Find where the given text appears and provide that cell's center as [x, y] coordinate. 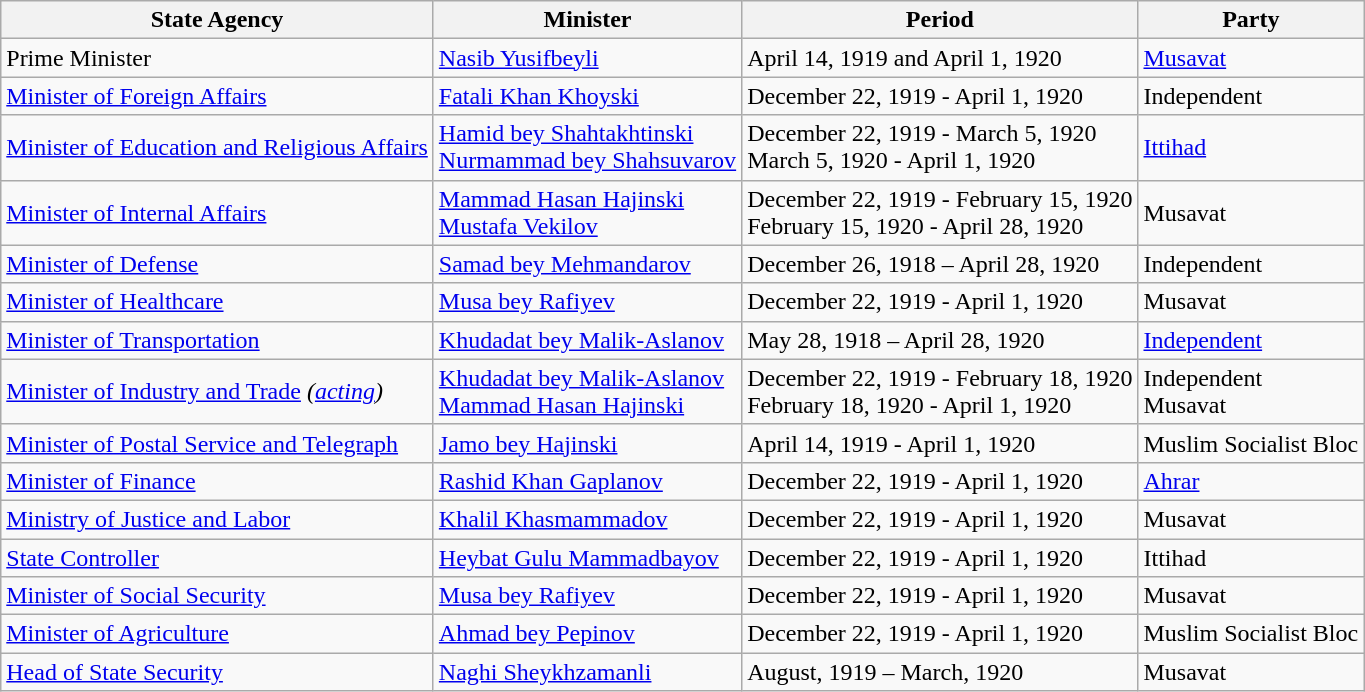
April 14, 1919 and April 1, 1920 [940, 58]
May 28, 1918 – April 28, 1920 [940, 340]
Ahrar [1251, 481]
Nasib Yusifbeyli [587, 58]
Party [1251, 20]
Minister of Internal Affairs [218, 212]
Minister of Postal Service and Telegraph [218, 443]
Minister of Agriculture [218, 634]
April 14, 1919 - April 1, 1920 [940, 443]
Minister of Education and Religious Affairs [218, 148]
Fatali Khan Khoyski [587, 96]
Minister [587, 20]
Mammad Hasan HajinskiMustafa Vekilov [587, 212]
Khudadat bey Malik-AslanovMammad Hasan Hajinski [587, 392]
Period [940, 20]
Rashid Khan Gaplanov [587, 481]
State Agency [218, 20]
August, 1919 – March, 1920 [940, 672]
Minister of Social Security [218, 596]
IndependentMusavat [1251, 392]
Minister of Finance [218, 481]
Jamo bey Hajinski [587, 443]
December 22, 1919 - March 5, 1920March 5, 1920 - April 1, 1920 [940, 148]
Minister of Transportation [218, 340]
Hamid bey ShahtakhtinskiNurmammad bey Shahsuvarov [587, 148]
Khalil Khasmammadov [587, 519]
December 22, 1919 - February 15, 1920February 15, 1920 - April 28, 1920 [940, 212]
Head of State Security [218, 672]
Minister of Industry and Trade (acting) [218, 392]
Prime Minister [218, 58]
Heybat Gulu Mammadbayov [587, 557]
Khudadat bey Malik-Aslanov [587, 340]
Minister of Foreign Affairs [218, 96]
Ministry of Justice and Labor [218, 519]
Samad bey Mehmandarov [587, 264]
State Controller [218, 557]
December 22, 1919 - February 18, 1920February 18, 1920 - April 1, 1920 [940, 392]
Minister of Defense [218, 264]
Naghi Sheykhzamanli [587, 672]
December 26, 1918 – April 28, 1920 [940, 264]
Minister of Healthcare [218, 302]
Ahmad bey Pepinov [587, 634]
